Provide the (x, y) coordinate of the cell's center where the given text is located.  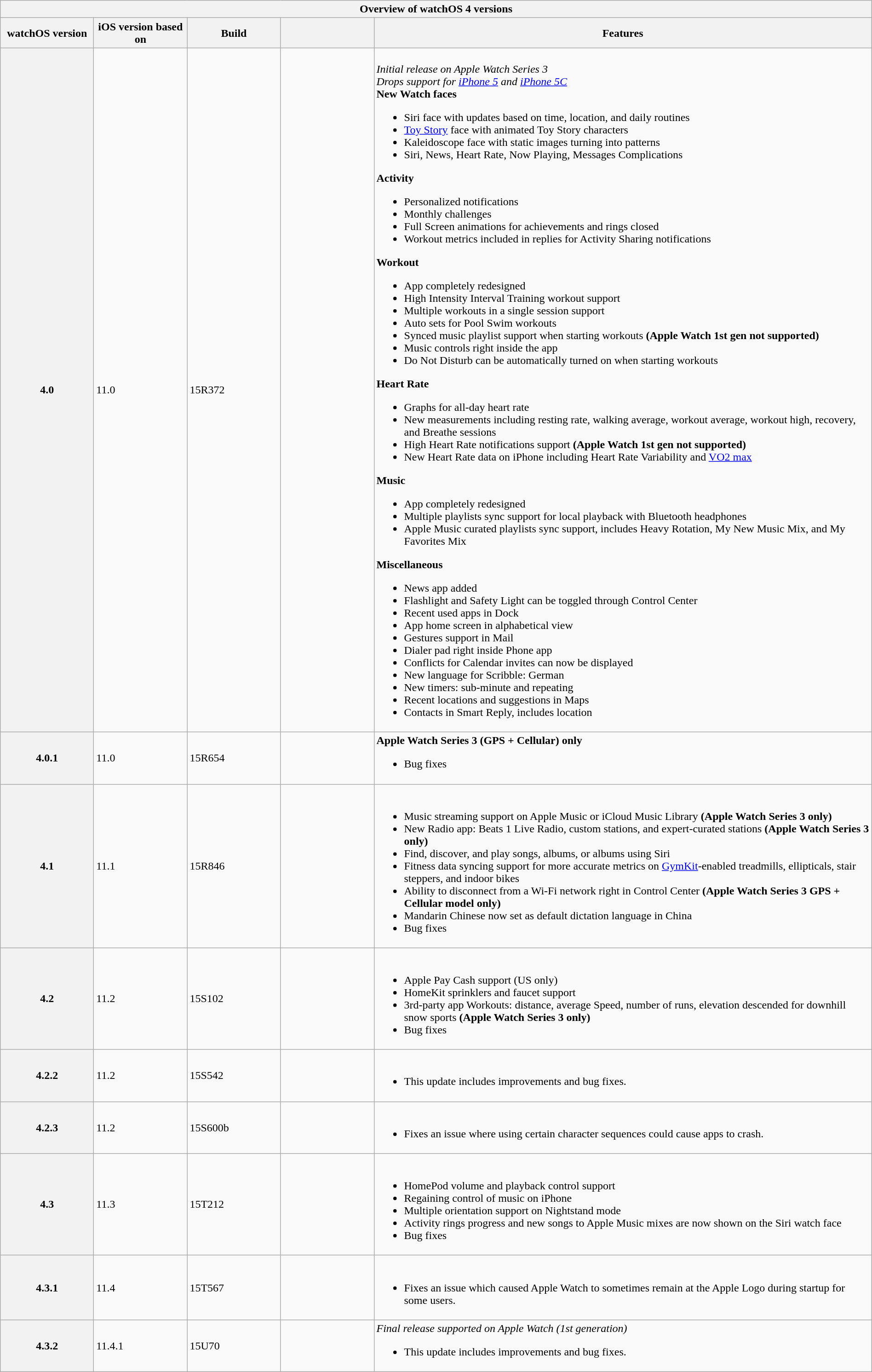
15T212 (234, 1205)
watchOS version (47, 33)
15S102 (234, 998)
4.0.1 (47, 758)
15S542 (234, 1076)
15R372 (234, 390)
15R654 (234, 758)
15S600b (234, 1127)
11.3 (141, 1205)
4.3 (47, 1205)
4.1 (47, 866)
4.3.1 (47, 1287)
4.2.3 (47, 1127)
11.4.1 (141, 1345)
Build (234, 33)
Final release supported on Apple Watch (1st generation)This update includes improvements and bug fixes. (623, 1345)
11.1 (141, 866)
15R846 (234, 866)
11.4 (141, 1287)
Fixes an issue where using certain character sequences could cause apps to crash. (623, 1127)
Apple Watch Series 3 (GPS + Cellular) onlyBug fixes (623, 758)
Features (623, 33)
This update includes improvements and bug fixes. (623, 1076)
Overview of watchOS 4 versions (436, 9)
4.3.2 (47, 1345)
4.0 (47, 390)
15T567 (234, 1287)
15U70 (234, 1345)
Fixes an issue which caused Apple Watch to sometimes remain at the Apple Logo during startup for some users. (623, 1287)
4.2.2 (47, 1076)
4.2 (47, 998)
iOS version based on (141, 33)
